From the cell containing the given text, extract its center point as [x, y] coordinate. 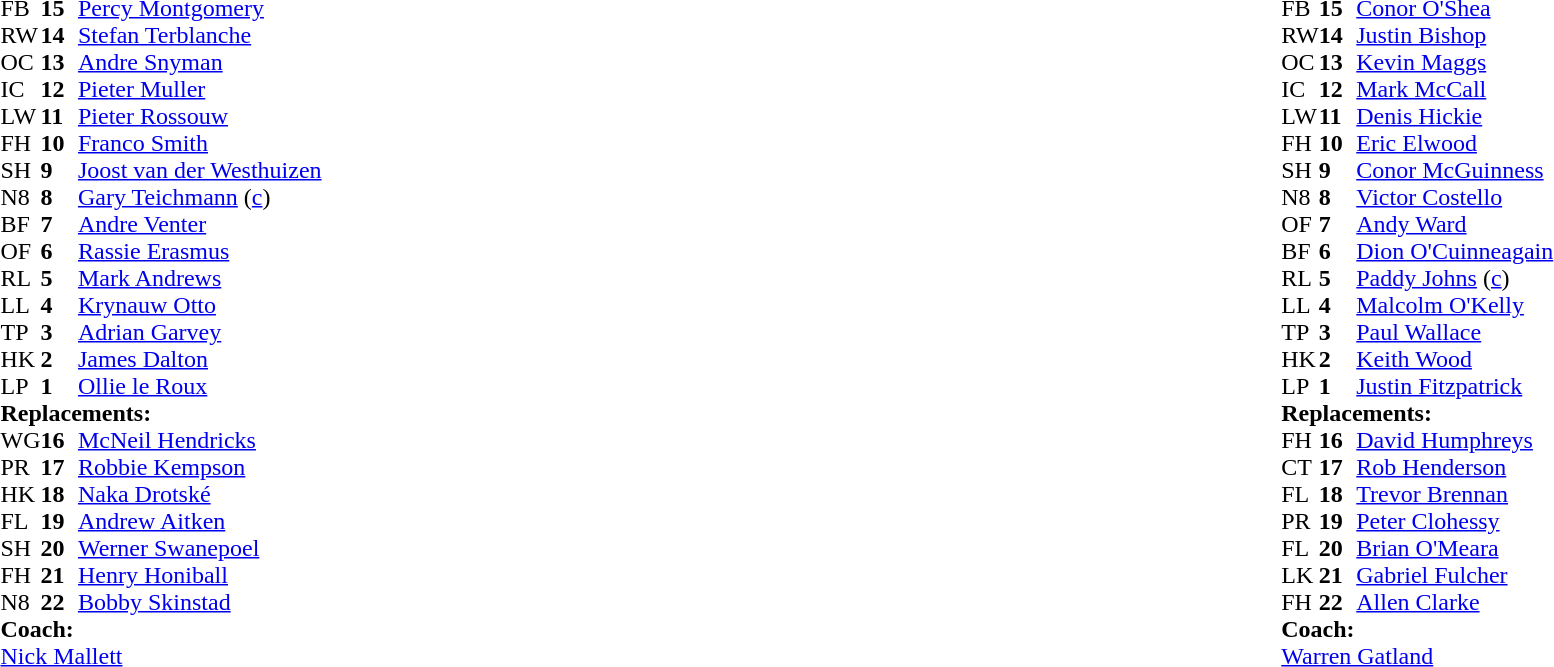
Rob Henderson [1454, 468]
Andrew Aitken [200, 522]
Andy Ward [1454, 224]
Stefan Terblanche [200, 36]
Pieter Muller [200, 90]
Eric Elwood [1454, 144]
Keith Wood [1454, 360]
Rassie Erasmus [200, 252]
Victor Costello [1454, 198]
Krynauw Otto [200, 306]
Bobby Skinstad [200, 602]
Justin Fitzpatrick [1454, 386]
Peter Clohessy [1454, 522]
Andre Venter [200, 224]
Joost van der Westhuizen [200, 170]
Gary Teichmann (c) [200, 198]
Denis Hickie [1454, 116]
Pieter Rossouw [200, 116]
Ollie le Roux [200, 386]
Mark McCall [1454, 90]
Dion O'Cuinneagain [1454, 252]
LK [1300, 576]
Gabriel Fulcher [1454, 576]
McNeil Hendricks [200, 440]
Henry Honiball [200, 576]
Trevor Brennan [1454, 494]
Allen Clarke [1454, 602]
Kevin Maggs [1454, 62]
Adrian Garvey [200, 332]
Paddy Johns (c) [1454, 278]
Malcolm O'Kelly [1454, 306]
Mark Andrews [200, 278]
Paul Wallace [1454, 332]
Robbie Kempson [200, 468]
David Humphreys [1454, 440]
Andre Snyman [200, 62]
Franco Smith [200, 144]
James Dalton [200, 360]
Brian O'Meara [1454, 548]
WG [20, 440]
Werner Swanepoel [200, 548]
Conor McGuinness [1454, 170]
Naka Drotské [200, 494]
CT [1300, 468]
Justin Bishop [1454, 36]
